Pinpoint the cell where the given text exists, returning its (x, y) midpoint coordinate. 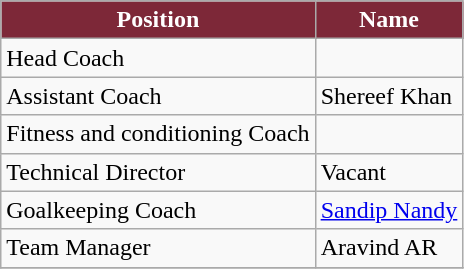
Fitness and conditioning Coach (158, 134)
Name (389, 20)
Assistant Coach (158, 96)
Shereef Khan (389, 96)
Technical Director (158, 172)
Vacant (389, 172)
Team Manager (158, 248)
Head Coach (158, 58)
Position (158, 20)
Goalkeeping Coach (158, 210)
Sandip Nandy (389, 210)
Aravind AR (389, 248)
